Output the (x, y) coordinate of the center of the cell containing the given text.  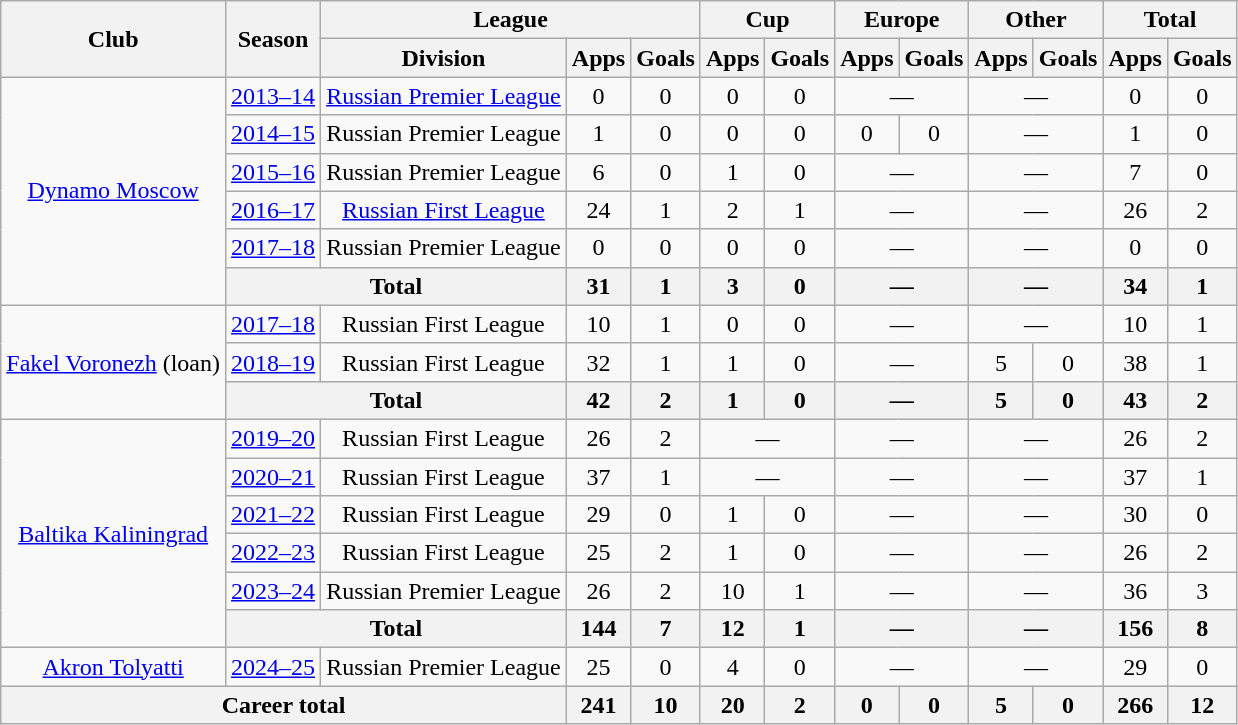
Fakel Voronezh (loan) (114, 362)
144 (598, 629)
2024–25 (274, 667)
Career total (284, 705)
League (511, 20)
266 (1135, 705)
2021–22 (274, 515)
8 (1202, 629)
34 (1135, 286)
2013–14 (274, 96)
2014–15 (274, 134)
2018–19 (274, 362)
Akron Tolyatti (114, 667)
32 (598, 362)
Division (444, 58)
Europe (902, 20)
4 (732, 667)
2016–17 (274, 210)
Other (1036, 20)
Cup (767, 20)
43 (1135, 400)
31 (598, 286)
2022–23 (274, 553)
2015–16 (274, 172)
42 (598, 400)
2020–21 (274, 477)
24 (598, 210)
156 (1135, 629)
38 (1135, 362)
20 (732, 705)
2019–20 (274, 438)
Season (274, 39)
Dynamo Moscow (114, 191)
241 (598, 705)
6 (598, 172)
30 (1135, 515)
Club (114, 39)
2023–24 (274, 591)
36 (1135, 591)
Baltika Kaliningrad (114, 533)
